Return [x, y] of the center of cell containing provided text 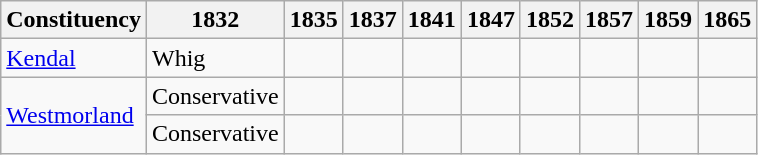
1859 [668, 20]
1837 [372, 20]
Whig [215, 58]
Constituency [74, 20]
1852 [550, 20]
Westmorland [74, 115]
1841 [432, 20]
1835 [314, 20]
1865 [728, 20]
1857 [608, 20]
1832 [215, 20]
Kendal [74, 58]
1847 [490, 20]
